Output the [x, y] coordinate of the center of the cell containing the given text.  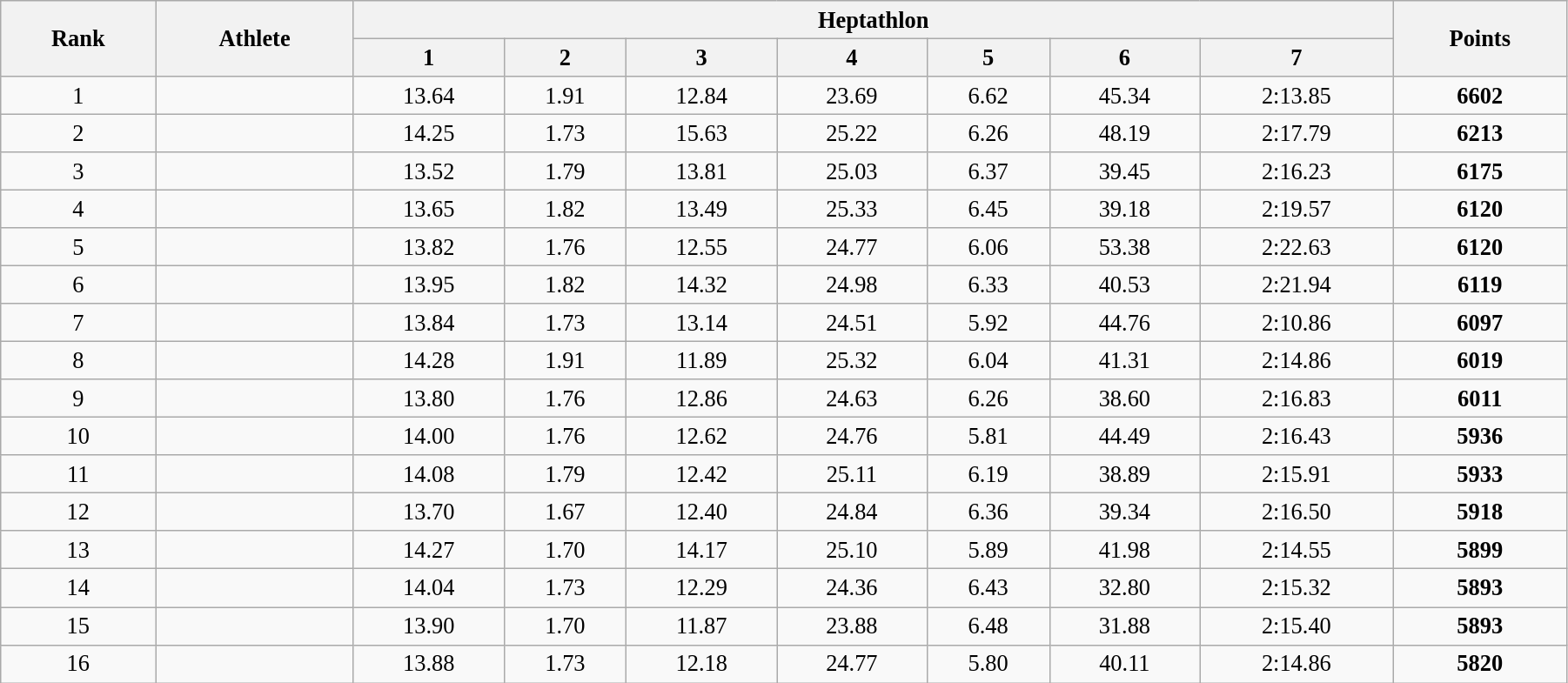
11.89 [701, 360]
5.80 [988, 664]
5.92 [988, 323]
6119 [1479, 285]
2:15.32 [1297, 588]
13.52 [428, 171]
9 [78, 398]
10 [78, 436]
14.27 [428, 550]
13.88 [428, 664]
14.32 [701, 285]
32.80 [1124, 588]
6.48 [988, 626]
15.63 [701, 133]
13.82 [428, 247]
6.19 [988, 474]
40.53 [1124, 285]
15 [78, 626]
14.00 [428, 436]
5933 [1479, 474]
13.80 [428, 398]
2:16.23 [1297, 171]
5899 [1479, 550]
25.22 [853, 133]
38.60 [1124, 398]
13.70 [428, 512]
2:10.86 [1297, 323]
6011 [1479, 398]
38.89 [1124, 474]
24.84 [853, 512]
13.65 [428, 209]
13.49 [701, 209]
6.45 [988, 209]
12.62 [701, 436]
2:14.55 [1297, 550]
2:15.91 [1297, 474]
12.29 [701, 588]
13.84 [428, 323]
6.36 [988, 512]
6.06 [988, 247]
1.67 [566, 512]
Heptathlon [874, 19]
6.62 [988, 95]
13 [78, 550]
41.31 [1124, 360]
40.11 [1124, 664]
12.18 [701, 664]
6097 [1479, 323]
39.34 [1124, 512]
6175 [1479, 171]
25.33 [853, 209]
12.55 [701, 247]
5.81 [988, 436]
41.98 [1124, 550]
Points [1479, 38]
8 [78, 360]
14.25 [428, 133]
31.88 [1124, 626]
24.63 [853, 398]
14.17 [701, 550]
14.28 [428, 360]
Rank [78, 38]
11.87 [701, 626]
6.37 [988, 171]
25.03 [853, 171]
13.90 [428, 626]
25.11 [853, 474]
13.95 [428, 285]
6.04 [988, 360]
39.18 [1124, 209]
12 [78, 512]
45.34 [1124, 95]
13.64 [428, 95]
12.42 [701, 474]
25.10 [853, 550]
11 [78, 474]
2:15.40 [1297, 626]
6.43 [988, 588]
16 [78, 664]
25.32 [853, 360]
2:19.57 [1297, 209]
6.33 [988, 285]
44.49 [1124, 436]
23.69 [853, 95]
2:21.94 [1297, 285]
6019 [1479, 360]
Athlete [255, 38]
5.89 [988, 550]
2:16.83 [1297, 398]
24.36 [853, 588]
44.76 [1124, 323]
39.45 [1124, 171]
12.84 [701, 95]
5918 [1479, 512]
5936 [1479, 436]
12.86 [701, 398]
13.14 [701, 323]
6602 [1479, 95]
13.81 [701, 171]
12.40 [701, 512]
53.38 [1124, 247]
2:13.85 [1297, 95]
24.76 [853, 436]
14 [78, 588]
2:16.50 [1297, 512]
2:17.79 [1297, 133]
14.04 [428, 588]
2:16.43 [1297, 436]
5820 [1479, 664]
23.88 [853, 626]
24.51 [853, 323]
2:22.63 [1297, 247]
14.08 [428, 474]
6213 [1479, 133]
48.19 [1124, 133]
24.98 [853, 285]
